Pinpoint the cell where the given text exists, returning its (X, Y) midpoint coordinate. 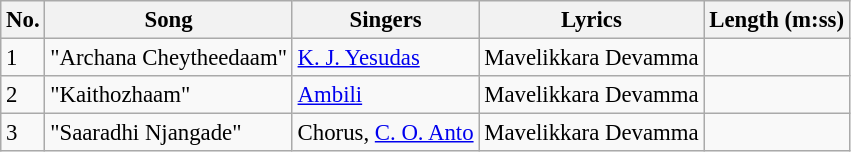
K. J. Yesudas (386, 58)
3 (23, 133)
2 (23, 95)
"Archana Cheytheedaam" (168, 58)
Song (168, 20)
Ambili (386, 95)
1 (23, 58)
"Saaradhi Njangade" (168, 133)
No. (23, 20)
Length (m:ss) (776, 20)
Lyrics (592, 20)
Singers (386, 20)
Chorus, C. O. Anto (386, 133)
"Kaithozhaam" (168, 95)
